Output the (X, Y) coordinate of the center of the cell containing the given text.  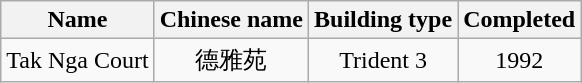
Completed (520, 20)
Tak Nga Court (78, 60)
德雅苑 (231, 60)
Trident 3 (384, 60)
1992 (520, 60)
Chinese name (231, 20)
Building type (384, 20)
Name (78, 20)
